Determine the (X, Y) coordinate at the center of the cell enclosing the given text.  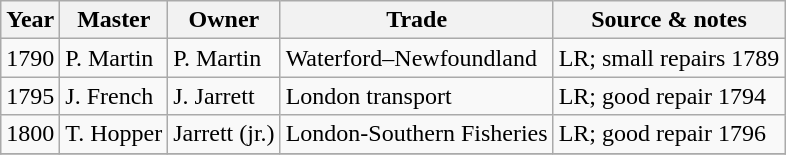
LR; good repair 1794 (669, 96)
LR; good repair 1796 (669, 134)
1790 (30, 58)
London transport (416, 96)
1800 (30, 134)
T. Hopper (114, 134)
London-Southern Fisheries (416, 134)
J. French (114, 96)
Owner (224, 20)
Master (114, 20)
Jarrett (jr.) (224, 134)
Waterford–Newfoundland (416, 58)
Trade (416, 20)
Year (30, 20)
J. Jarrett (224, 96)
LR; small repairs 1789 (669, 58)
1795 (30, 96)
Source & notes (669, 20)
